Capture the cell that displays the provided text and extract its (X, Y) central coordinate. 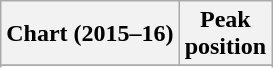
Peakposition (225, 34)
Chart (2015–16) (90, 34)
